For the text-containing cell, return its midpoint in (X, Y) coordinate format. 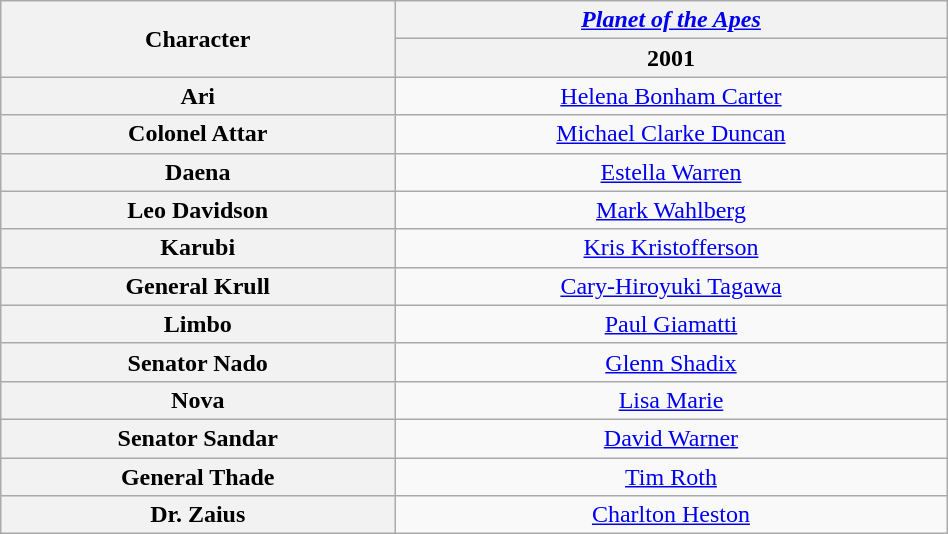
Leo Davidson (198, 210)
Helena Bonham Carter (672, 96)
Cary-Hiroyuki Tagawa (672, 286)
Michael Clarke Duncan (672, 134)
Senator Nado (198, 362)
Mark Wahlberg (672, 210)
Colonel Attar (198, 134)
Paul Giamatti (672, 324)
Limbo (198, 324)
Senator Sandar (198, 438)
Kris Kristofferson (672, 248)
2001 (672, 58)
Nova (198, 400)
Planet of the Apes (672, 20)
Lisa Marie (672, 400)
General Thade (198, 477)
Ari (198, 96)
Dr. Zaius (198, 515)
Glenn Shadix (672, 362)
Karubi (198, 248)
Estella Warren (672, 172)
Tim Roth (672, 477)
General Krull (198, 286)
Daena (198, 172)
Character (198, 39)
David Warner (672, 438)
Charlton Heston (672, 515)
